Provide the (X, Y) coordinate of the cell's center where the given text is located.  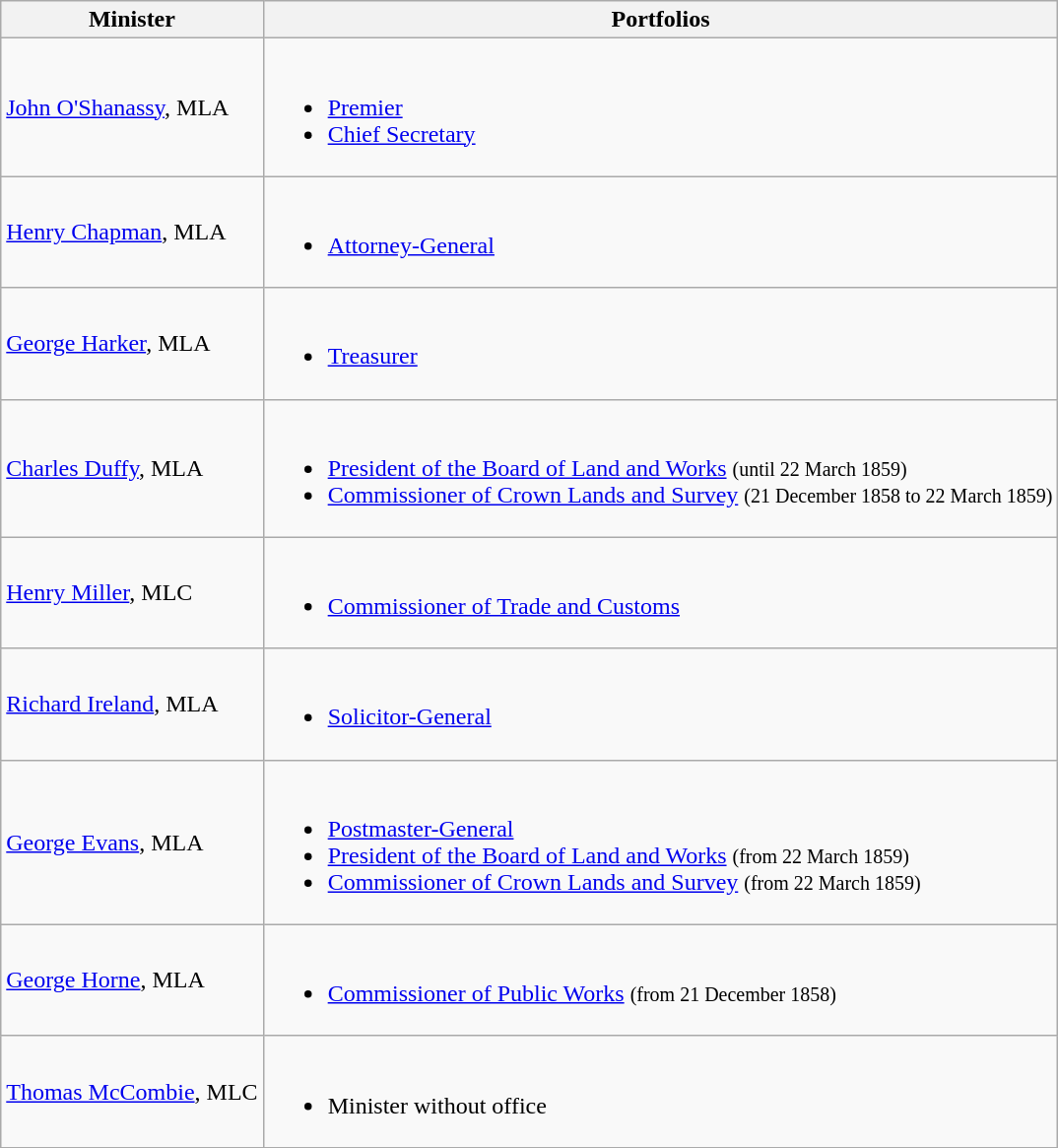
Portfolios (660, 20)
Minister (132, 20)
Henry Chapman, MLA (132, 233)
Commissioner of Public Works (from 21 December 1858) (660, 979)
John O'Shanassy, MLA (132, 107)
Postmaster-GeneralPresident of the Board of Land and Works (from 22 March 1859)Commissioner of Crown Lands and Survey (from 22 March 1859) (660, 842)
Richard Ireland, MLA (132, 704)
Treasurer (660, 343)
President of the Board of Land and Works (until 22 March 1859)Commissioner of Crown Lands and Survey (21 December 1858 to 22 March 1859) (660, 468)
Henry Miller, MLC (132, 593)
George Evans, MLA (132, 842)
George Horne, MLA (132, 979)
Commissioner of Trade and Customs (660, 593)
PremierChief Secretary (660, 107)
Attorney-General (660, 233)
Solicitor-General (660, 704)
George Harker, MLA (132, 343)
Thomas McCombie, MLC (132, 1092)
Charles Duffy, MLA (132, 468)
Minister without office (660, 1092)
